Detect which cell encompasses the target text, then output its [x, y] center coordinate. 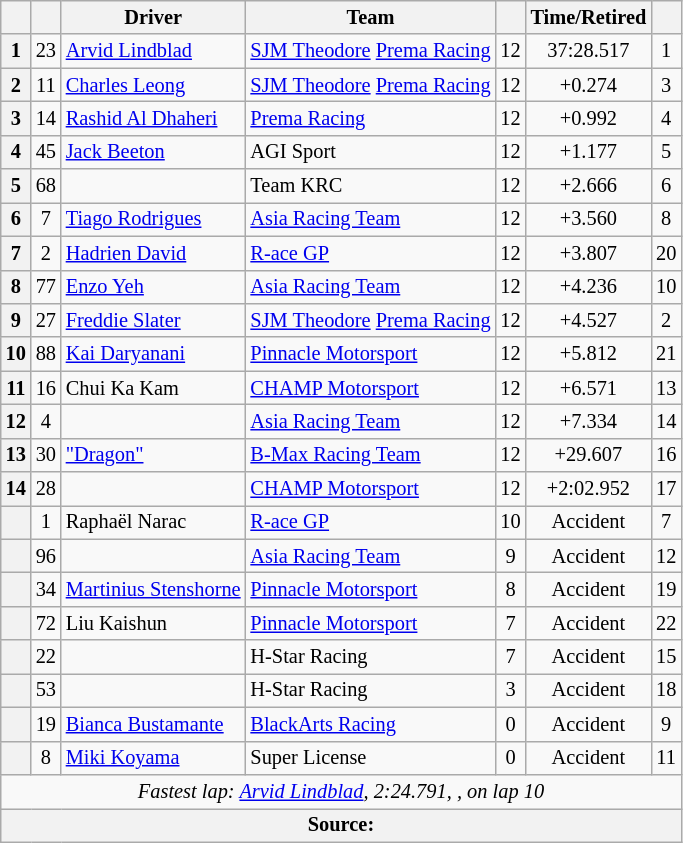
88 [46, 354]
+29.607 [589, 455]
Liu Kaishun [154, 623]
+7.334 [589, 421]
+6.571 [589, 388]
Martinius Stenshorne [154, 589]
34 [46, 589]
Driver [154, 17]
+0.992 [589, 118]
+1.177 [589, 152]
Jack Beeton [154, 152]
B-Max Racing Team [371, 455]
20 [666, 253]
+2.666 [589, 186]
Fastest lap: Arvid Lindblad, 2:24.791, , on lap 10 [341, 791]
72 [46, 623]
Kai Daryanani [154, 354]
53 [46, 690]
Miki Koyama [154, 758]
21 [666, 354]
Freddie Slater [154, 320]
Enzo Yeh [154, 287]
18 [666, 690]
"Dragon" [154, 455]
68 [46, 186]
96 [46, 556]
+4.527 [589, 320]
Time/Retired [589, 17]
77 [46, 287]
30 [46, 455]
+2:02.952 [589, 489]
17 [666, 489]
23 [46, 51]
Tiago Rodrigues [154, 219]
+4.236 [589, 287]
+5.812 [589, 354]
45 [46, 152]
27 [46, 320]
15 [666, 657]
+3.560 [589, 219]
Rashid Al Dhaheri [154, 118]
Bianca Bustamante [154, 724]
BlackArts Racing [371, 724]
Chui Ka Kam [154, 388]
28 [46, 489]
Arvid Lindblad [154, 51]
Hadrien David [154, 253]
Team [371, 17]
Raphaël Narac [154, 522]
Source: [341, 825]
Team KRC [371, 186]
37:28.517 [589, 51]
Prema Racing [371, 118]
AGI Sport [371, 152]
Super License [371, 758]
+3.807 [589, 253]
Charles Leong [154, 85]
+0.274 [589, 85]
